Return the [x, y] coordinate for the center point of the cell that contains the specified text.  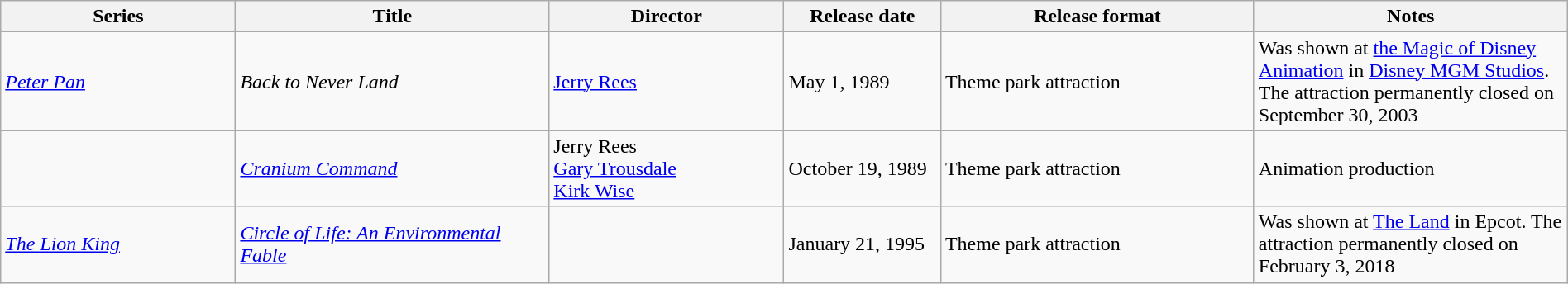
Release format [1097, 17]
Jerry ReesGary TrousdaleKirk Wise [667, 168]
January 21, 1995 [862, 244]
Was shown at The Land in Epcot. The attraction permanently closed on February 3, 2018 [1411, 244]
Jerry Rees [667, 81]
Release date [862, 17]
Animation production [1411, 168]
Circle of Life: An Environmental Fable [392, 244]
October 19, 1989 [862, 168]
The Lion King [118, 244]
Back to Never Land [392, 81]
Title [392, 17]
Notes [1411, 17]
Series [118, 17]
May 1, 1989 [862, 81]
Cranium Command [392, 168]
Peter Pan [118, 81]
Director [667, 17]
Was shown at the Magic of Disney Animation in Disney MGM Studios. The attraction permanently closed on September 30, 2003 [1411, 81]
